Locate the cell with the specified text and output its [x, y] center coordinate. 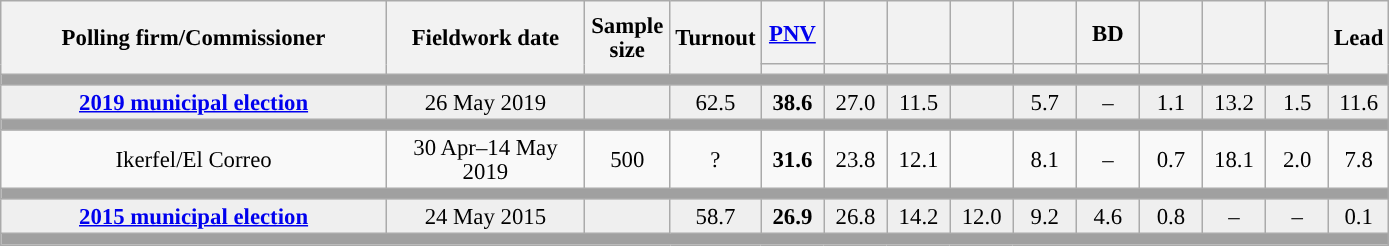
38.6 [792, 102]
26 May 2019 [485, 102]
PNV [792, 32]
12.0 [982, 218]
500 [627, 160]
0.1 [1359, 218]
9.2 [1044, 218]
0.8 [1170, 218]
11.6 [1359, 102]
Ikerfel/El Correo [194, 160]
58.7 [716, 218]
Sample size [627, 38]
Polling firm/Commissioner [194, 38]
62.5 [716, 102]
18.1 [1234, 160]
12.1 [918, 160]
27.0 [856, 102]
2015 municipal election [194, 218]
1.5 [1298, 102]
? [716, 160]
26.9 [792, 218]
0.7 [1170, 160]
5.7 [1044, 102]
7.8 [1359, 160]
11.5 [918, 102]
8.1 [1044, 160]
14.2 [918, 218]
4.6 [1108, 218]
Lead [1359, 38]
BD [1108, 32]
13.2 [1234, 102]
2.0 [1298, 160]
23.8 [856, 160]
Fieldwork date [485, 38]
31.6 [792, 160]
2019 municipal election [194, 102]
30 Apr–14 May 2019 [485, 160]
26.8 [856, 218]
24 May 2015 [485, 218]
Turnout [716, 38]
1.1 [1170, 102]
